For the text-containing cell, return its midpoint in [x, y] coordinate format. 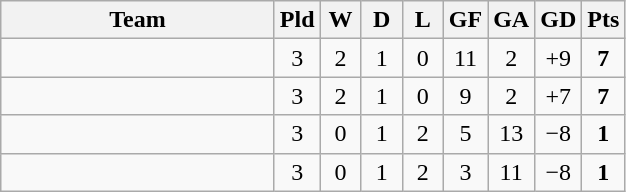
L [422, 20]
5 [465, 134]
9 [465, 96]
GD [558, 20]
Pld [297, 20]
D [382, 20]
W [340, 20]
GF [465, 20]
Pts [604, 20]
Team [138, 20]
+7 [558, 96]
GA [512, 20]
13 [512, 134]
+9 [558, 58]
